Provide the [X, Y] coordinate of the cell's center where the given text is located.  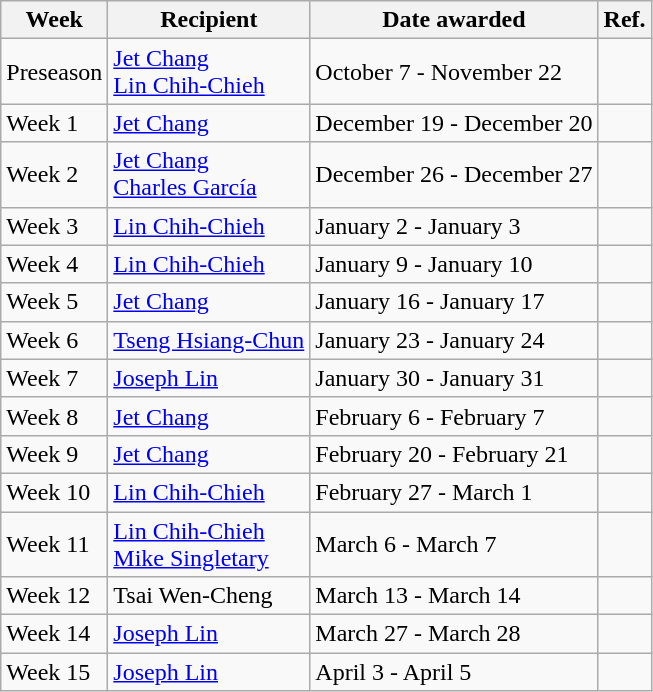
Week 3 [54, 226]
March 13 - March 14 [454, 596]
Jet ChangLin Chih-Chieh [209, 72]
February 20 - February 21 [454, 454]
Week [54, 20]
Week 8 [54, 416]
Week 11 [54, 544]
Week 10 [54, 492]
Week 12 [54, 596]
Date awarded [454, 20]
Week 1 [54, 123]
April 3 - April 5 [454, 672]
Tsai Wen-Cheng [209, 596]
Week 7 [54, 378]
January 9 - January 10 [454, 264]
March 27 - March 28 [454, 634]
December 26 - December 27 [454, 174]
March 6 - March 7 [454, 544]
February 27 - March 1 [454, 492]
Week 15 [54, 672]
Jet ChangCharles García [209, 174]
January 23 - January 24 [454, 340]
Week 5 [54, 302]
Lin Chih-ChiehMike Singletary [209, 544]
Recipient [209, 20]
Week 9 [54, 454]
Week 14 [54, 634]
Week 4 [54, 264]
Preseason [54, 72]
Week 2 [54, 174]
October 7 - November 22 [454, 72]
January 30 - January 31 [454, 378]
Tseng Hsiang-Chun [209, 340]
January 16 - January 17 [454, 302]
Ref. [624, 20]
Week 6 [54, 340]
February 6 - February 7 [454, 416]
December 19 - December 20 [454, 123]
January 2 - January 3 [454, 226]
